Provide the (x, y) coordinate of the cell's center where the given text is located.  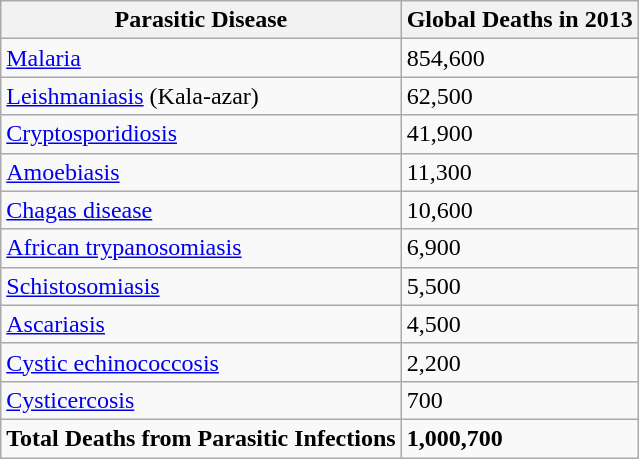
2,200 (520, 362)
62,500 (520, 96)
Chagas disease (201, 210)
Schistosomiasis (201, 286)
4,500 (520, 324)
Parasitic Disease (201, 20)
700 (520, 400)
11,300 (520, 172)
Amoebiasis (201, 172)
Global Deaths in 2013 (520, 20)
Malaria (201, 58)
Cysticercosis (201, 400)
41,900 (520, 134)
10,600 (520, 210)
5,500 (520, 286)
1,000,700 (520, 438)
6,900 (520, 248)
854,600 (520, 58)
Total Deaths from Parasitic Infections (201, 438)
Cryptosporidiosis (201, 134)
African trypanosomiasis (201, 248)
Leishmaniasis (Kala-azar) (201, 96)
Cystic echinococcosis (201, 362)
Ascariasis (201, 324)
